Search for the cell housing the specified text and yield its [x, y] center coordinate. 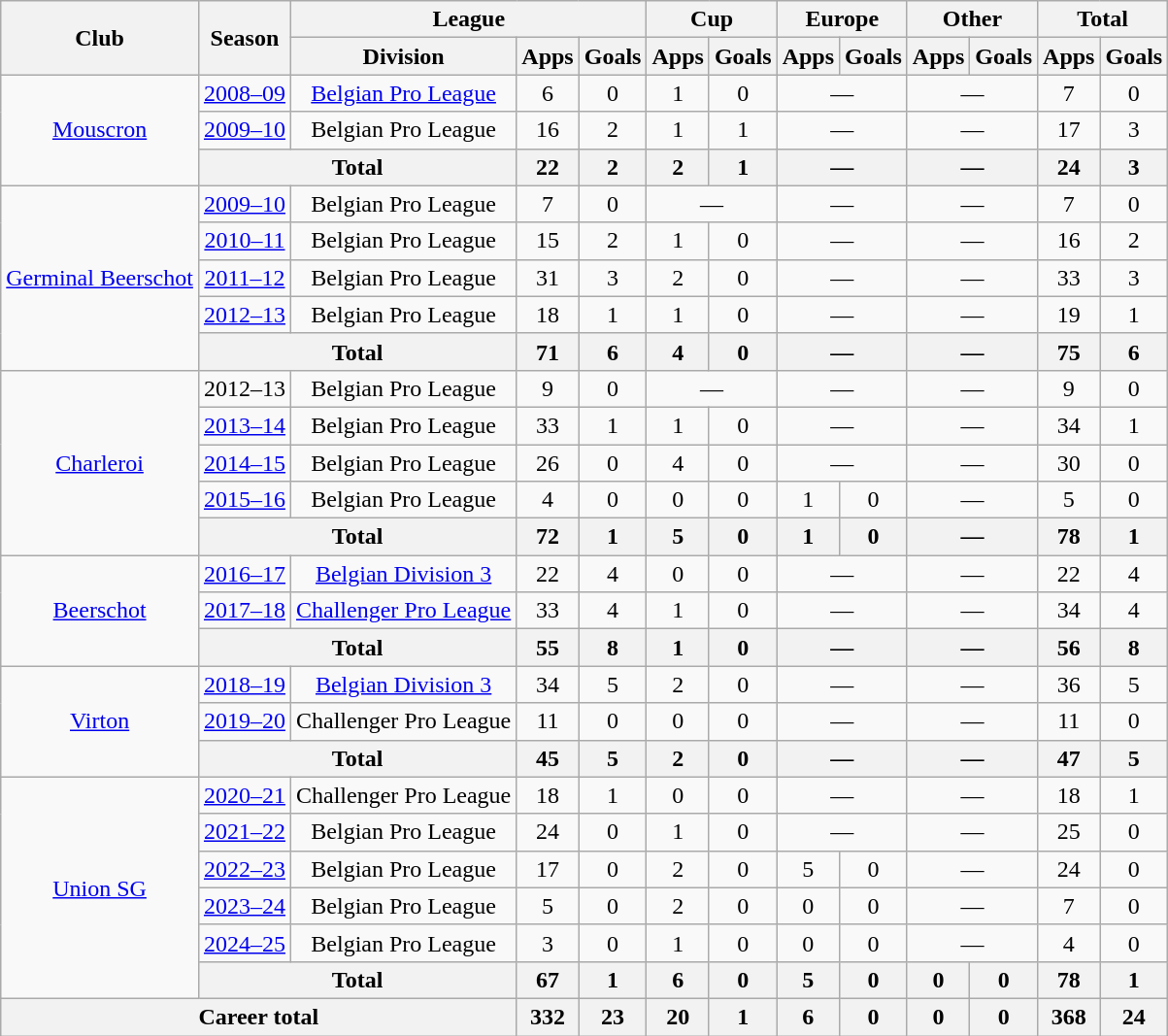
2024–25 [245, 943]
Union SG [100, 887]
Germinal Beerschot [100, 278]
2017–18 [245, 611]
2021–22 [245, 832]
2010–11 [245, 241]
Career total [258, 1017]
Charleroi [100, 462]
Europe [842, 19]
2020–21 [245, 795]
47 [1069, 758]
Division [403, 56]
67 [548, 980]
2011–12 [245, 278]
71 [548, 351]
56 [1069, 648]
Mouscron [100, 130]
368 [1069, 1017]
2014–15 [245, 463]
30 [1069, 463]
31 [548, 278]
23 [613, 1017]
20 [678, 1017]
2015–16 [245, 500]
Club [100, 38]
2013–14 [245, 425]
332 [548, 1017]
2023–24 [245, 906]
72 [548, 537]
Virton [100, 721]
2018–19 [245, 685]
26 [548, 463]
55 [548, 648]
Season [245, 38]
25 [1069, 832]
36 [1069, 685]
2016–17 [245, 574]
2022–23 [245, 869]
19 [1069, 315]
45 [548, 758]
League [468, 19]
2008–09 [245, 93]
Beerschot [100, 611]
2019–20 [245, 721]
Other [972, 19]
Cup [712, 19]
15 [548, 241]
75 [1069, 351]
